Capture the cell that displays the provided text and extract its (x, y) central coordinate. 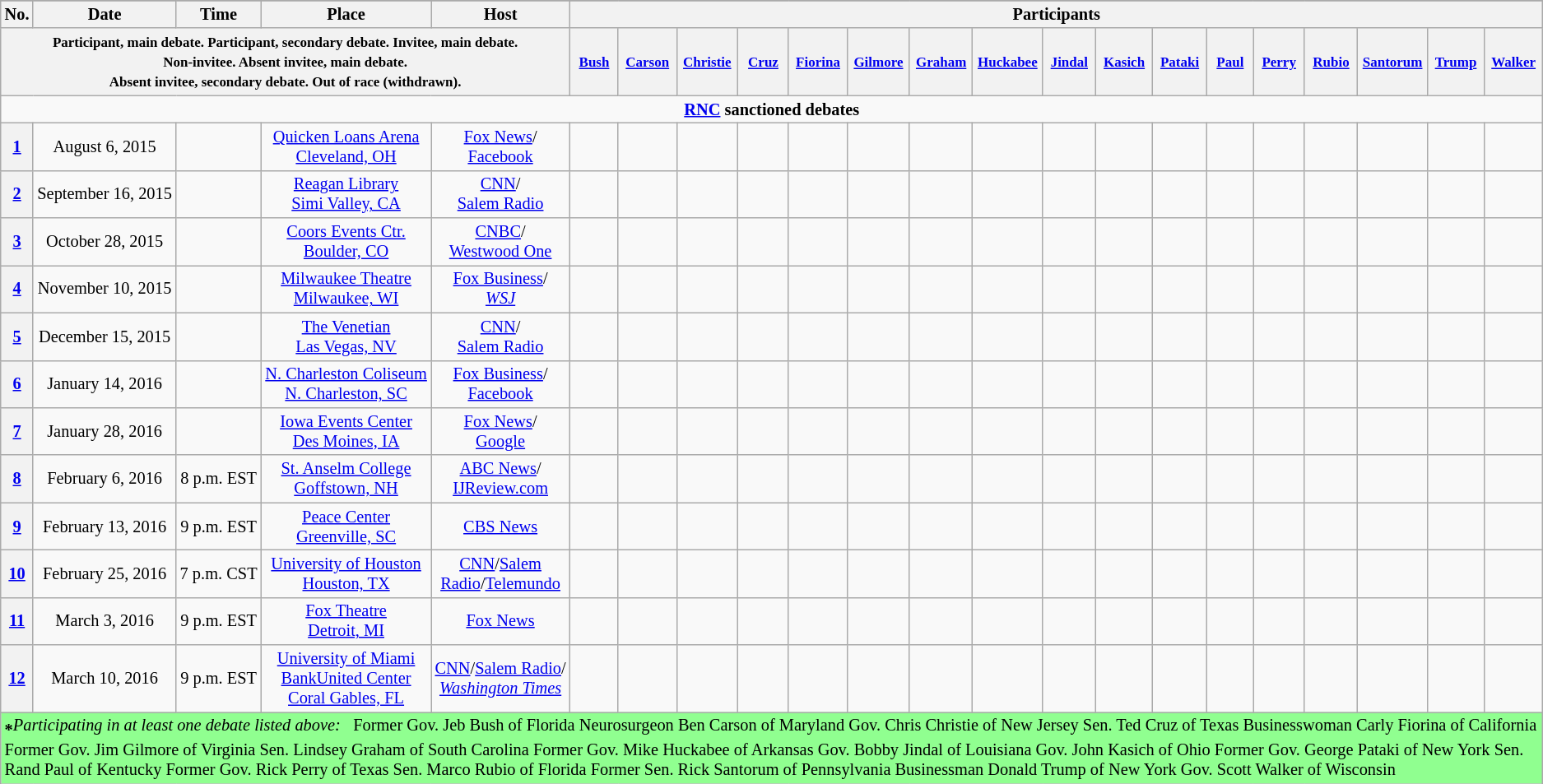
Coors Events Ctr.Boulder, CO (346, 242)
9 (17, 527)
The VenetianLas Vegas, NV (346, 336)
Huckabee (1007, 62)
February 6, 2016 (104, 479)
March 10, 2016 (104, 679)
5 (17, 336)
3 (17, 242)
Kasich (1124, 62)
N. Charleston ColiseumN. Charleston, SC (346, 384)
6 (17, 384)
1 (17, 146)
4 (17, 289)
Santorum (1392, 62)
Quicken Loans ArenaCleveland, OH (346, 146)
Pataki (1179, 62)
Fox News (500, 621)
January 14, 2016 (104, 384)
2 (17, 194)
Graham (941, 62)
Bush (594, 62)
February 25, 2016 (104, 573)
December 15, 2015 (104, 336)
Iowa Events CenterDes Moines, IA (346, 431)
CNBC/Westwood One (500, 242)
February 13, 2016 (104, 527)
No. (17, 14)
Trump (1457, 62)
7 (17, 431)
Fox Business/Facebook (500, 384)
7 p.m. CST (219, 573)
Perry (1279, 62)
March 3, 2016 (104, 621)
Paul (1230, 62)
August 6, 2015 (104, 146)
Participants (1057, 14)
8 p.m. EST (219, 479)
Fox News/Facebook (500, 146)
12 (17, 679)
Milwaukee TheatreMilwaukee, WI (346, 289)
Gilmore (879, 62)
St. Anselm CollegeGoffstown, NH (346, 479)
University of HoustonHouston, TX (346, 573)
CNN/Salem Radio/Washington Times (500, 679)
Christie (708, 62)
CNN/SalemRadio/Telemundo (500, 573)
September 16, 2015 (104, 194)
RNC sanctioned debates (772, 109)
ABC News/IJReview.com (500, 479)
11 (17, 621)
November 10, 2015 (104, 289)
10 (17, 573)
Fox News/Google (500, 431)
Place (346, 14)
Fiorina (818, 62)
Rubio (1331, 62)
Jindal (1070, 62)
Date (104, 14)
Time (219, 14)
January 28, 2016 (104, 431)
Walker (1513, 62)
University of MiamiBankUnited CenterCoral Gables, FL (346, 679)
Carson (647, 62)
Cruz (764, 62)
Reagan LibrarySimi Valley, CA (346, 194)
Fox TheatreDetroit, MI (346, 621)
Fox Business/WSJ (500, 289)
8 (17, 479)
CBS News (500, 527)
October 28, 2015 (104, 242)
Peace CenterGreenville, SC (346, 527)
Host (500, 14)
